Return [x, y] of the center of cell containing provided text 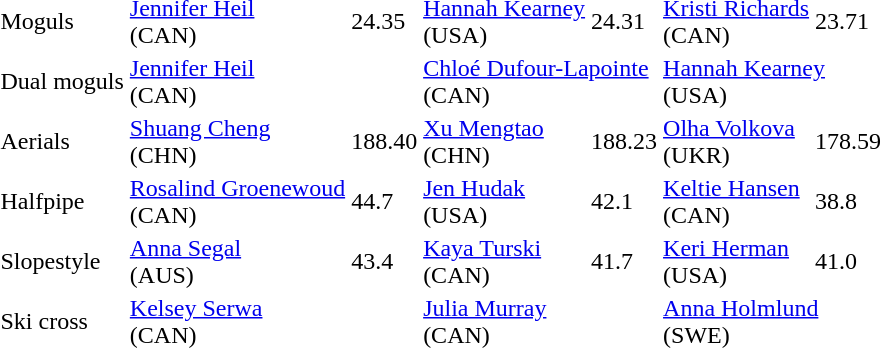
Xu Mengtao (CHN) [504, 142]
Kaya Turski (CAN) [504, 262]
Olha Volkova (UKR) [736, 142]
44.7 [384, 202]
Jennifer Heil (CAN) [273, 82]
Shuang Cheng (CHN) [237, 142]
41.7 [624, 262]
Anna Segal (AUS) [237, 262]
188.23 [624, 142]
188.40 [384, 142]
Keri Herman (USA) [736, 262]
Rosalind Groenewoud (CAN) [237, 202]
43.4 [384, 262]
Keltie Hansen (CAN) [736, 202]
Chloé Dufour-Lapointe (CAN) [540, 82]
Jen Hudak (USA) [504, 202]
42.1 [624, 202]
